Pinpoint the cell where the given text exists, returning its [x, y] midpoint coordinate. 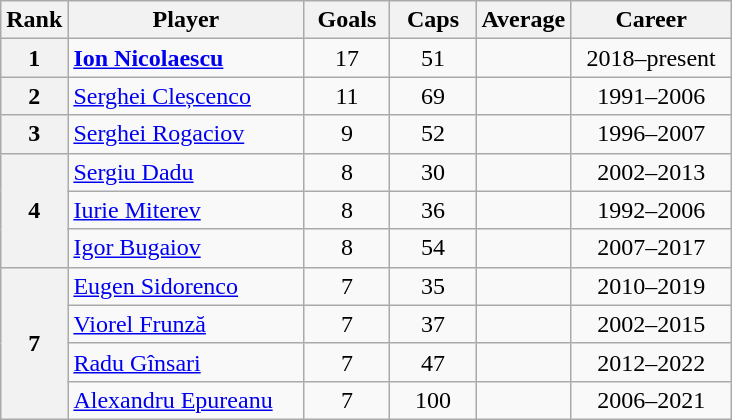
2006–2021 [652, 400]
1991–2006 [652, 96]
30 [433, 172]
1 [34, 58]
Serghei Rogaciov [186, 134]
Iurie Miterev [186, 210]
Radu Gînsari [186, 362]
11 [347, 96]
Eugen Sidorenco [186, 286]
2010–2019 [652, 286]
2 [34, 96]
36 [433, 210]
9 [347, 134]
100 [433, 400]
1992–2006 [652, 210]
Average [524, 20]
2007–2017 [652, 248]
Alexandru Epureanu [186, 400]
Rank [34, 20]
4 [34, 210]
Serghei Cleșcenco [186, 96]
Ion Nicolaescu [186, 58]
54 [433, 248]
2012–2022 [652, 362]
Igor Bugaiov [186, 248]
69 [433, 96]
17 [347, 58]
2002–2015 [652, 324]
Goals [347, 20]
52 [433, 134]
Caps [433, 20]
Career [652, 20]
2018–present [652, 58]
37 [433, 324]
Player [186, 20]
Viorel Frunză [186, 324]
1996–2007 [652, 134]
47 [433, 362]
Sergiu Dadu [186, 172]
51 [433, 58]
2002–2013 [652, 172]
35 [433, 286]
3 [34, 134]
